Determine the (X, Y) coordinate at the center of the cell enclosing the given text.  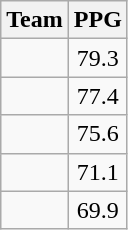
79.3 (98, 58)
PPG (98, 20)
69.9 (98, 210)
71.1 (98, 172)
75.6 (98, 134)
Team (35, 20)
77.4 (98, 96)
